Locate the cell with the specified text and output its [x, y] center coordinate. 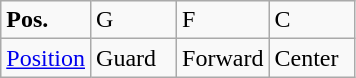
F [223, 20]
G [134, 20]
C [312, 20]
Pos. [46, 20]
Forward [223, 58]
Center [312, 58]
Guard [134, 58]
Position [46, 58]
